From the cell containing the given text, extract its center point as [X, Y] coordinate. 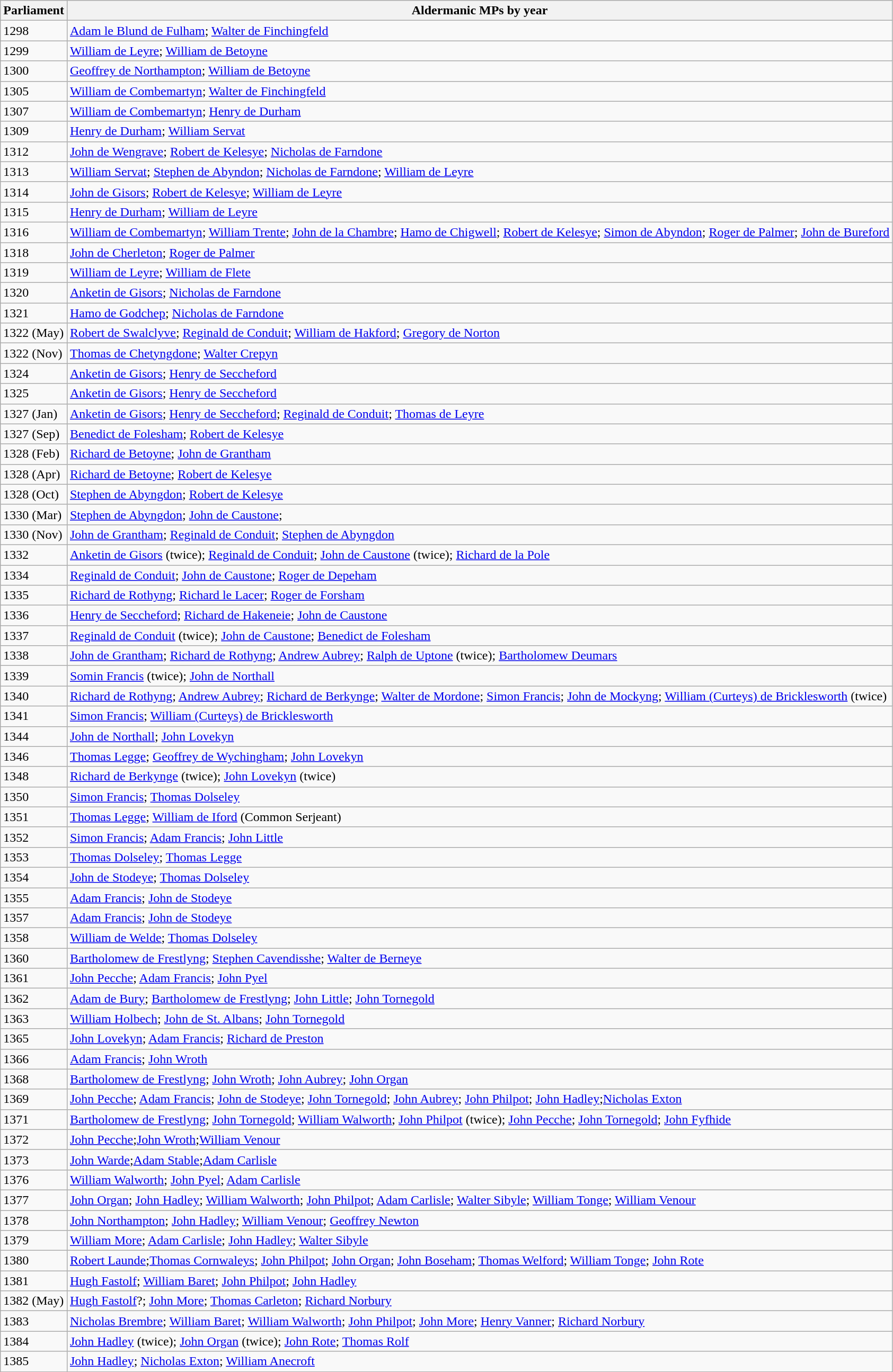
Thomas Dolseley; Thomas Legge [479, 857]
1369 [34, 1099]
Anketin de Gisors (twice); Reginald de Conduit; John de Caustone (twice); Richard de la Pole [479, 555]
Hugh Fastolf; William Baret; John Philpot; John Hadley [479, 1281]
1337 [34, 636]
John de Cherleton; Roger de Palmer [479, 253]
1320 [34, 293]
1379 [34, 1241]
William Walworth; John Pyel; Adam Carlisle [479, 1180]
1300 [34, 71]
1366 [34, 1059]
Simon Francis; William (Curteys) de Bricklesworth [479, 716]
1339 [34, 676]
1322 (May) [34, 333]
Thomas Legge; Geoffrey de Wychingham; John Lovekyn [479, 756]
John de Wengrave; Robert de Kelesye; Nicholas de Farndone [479, 152]
Richard de Betoyne; Robert de Kelesye [479, 474]
Robert Launde;Thomas Cornwaleys; John Philpot; John Organ; John Boseham; Thomas Welford; William Tonge; John Rote [479, 1261]
1330 (Mar) [34, 514]
1363 [34, 1019]
1336 [34, 616]
1299 [34, 51]
1362 [34, 999]
John de Northall; John Lovekyn [479, 736]
1313 [34, 172]
1328 (Apr) [34, 474]
1332 [34, 555]
1381 [34, 1281]
Henry de Seccheford; Richard de Hakeneie; John de Caustone [479, 616]
1338 [34, 656]
William de Combemartyn; Henry de Durham [479, 111]
Anketin de Gisors; Henry de Seccheford; Reginald de Conduit; Thomas de Leyre [479, 414]
1327 (Sep) [34, 434]
1368 [34, 1079]
1312 [34, 152]
Reginald de Conduit (twice); John de Caustone; Benedict de Folesham [479, 636]
Stephen de Abyngdon; Robert de Kelesye [479, 494]
1309 [34, 131]
Hugh Fastolf?; John More; Thomas Carleton; Richard Norbury [479, 1301]
1348 [34, 777]
1350 [34, 797]
1316 [34, 232]
Nicholas Brembre; William Baret; William Walworth; John Philpot; John More; Henry Vanner; Richard Norbury [479, 1321]
Richard de Rothyng; Andrew Aubrey; Richard de Berkynge; Walter de Mordone; Simon Francis; John de Mockyng; William (Curteys) de Bricklesworth (twice) [479, 696]
1324 [34, 373]
John Pecche; Adam Francis; John de Stodeye; John Tornegold; John Aubrey; John Philpot; John Hadley;Nicholas Exton [479, 1099]
John de Stodeye; Thomas Dolseley [479, 877]
Henry de Durham; William de Leyre [479, 212]
1305 [34, 91]
Benedict de Folesham; Robert de Kelesye [479, 434]
1344 [34, 736]
Adam de Bury; Bartholomew de Frestlyng; John Little; John Tornegold [479, 999]
1353 [34, 857]
1298 [34, 31]
John de Grantham; Richard de Rothyng; Andrew Aubrey; Ralph de Uptone (twice); Bartholomew Deumars [479, 656]
William de Welde; Thomas Dolseley [479, 938]
Richard de Berkynge (twice); John Lovekyn (twice) [479, 777]
Anketin de Gisors; Nicholas de Farndone [479, 293]
Geoffrey de Northampton; William de Betoyne [479, 71]
Parliament [34, 11]
1378 [34, 1220]
1321 [34, 313]
1346 [34, 756]
Bartholomew de Frestlyng; John Tornegold; William Walworth; John Philpot (twice); John Pecche; John Tornegold; John Fyfhide [479, 1119]
1341 [34, 716]
1372 [34, 1139]
1318 [34, 253]
John Pecche; Adam Francis; John Pyel [479, 978]
Adam le Blund de Fulham; Walter de Finchingfeld [479, 31]
John Warde;Adam Stable;Adam Carlisle [479, 1160]
1325 [34, 394]
1384 [34, 1341]
William Servat; Stephen de Abyndon; Nicholas de Farndone; William de Leyre [479, 172]
William de Combemartyn; William Trente; John de la Chambre; Hamo de Chigwell; Robert de Kelesye; Simon de Abyndon; Roger de Palmer; John de Bureford [479, 232]
1315 [34, 212]
John Hadley (twice); John Organ (twice); John Rote; Thomas Rolf [479, 1341]
William More; Adam Carlisle; John Hadley; Walter Sibyle [479, 1241]
Stephen de Abyngdon; John de Caustone; [479, 514]
1319 [34, 273]
Henry de Durham; William Servat [479, 131]
John Pecche;John Wroth;William Venour [479, 1139]
1358 [34, 938]
1357 [34, 918]
William Holbech; John de St. Albans; John Tornegold [479, 1019]
William de Leyre; William de Flete [479, 273]
1382 (May) [34, 1301]
Bartholomew de Frestlyng; John Wroth; John Aubrey; John Organ [479, 1079]
1365 [34, 1039]
Thomas de Chetyngdone; Walter Crepyn [479, 353]
1380 [34, 1261]
1330 (Nov) [34, 534]
1377 [34, 1200]
John de Gisors; Robert de Kelesye; William de Leyre [479, 192]
1360 [34, 958]
Adam Francis; John Wroth [479, 1059]
1327 (Jan) [34, 414]
1355 [34, 898]
1361 [34, 978]
1376 [34, 1180]
1307 [34, 111]
1385 [34, 1361]
William de Leyre; William de Betoyne [479, 51]
1335 [34, 595]
1373 [34, 1160]
Somin Francis (twice); John de Northall [479, 676]
1352 [34, 837]
1340 [34, 696]
Hamo de Godchep; Nicholas de Farndone [479, 313]
1334 [34, 575]
Richard de Betoyne; John de Grantham [479, 454]
1371 [34, 1119]
Richard de Rothyng; Richard le Lacer; Roger de Forsham [479, 595]
Simon Francis; Thomas Dolseley [479, 797]
1314 [34, 192]
John Hadley; Nicholas Exton; William Anecroft [479, 1361]
John Lovekyn; Adam Francis; Richard de Preston [479, 1039]
John Northampton; John Hadley; William Venour; Geoffrey Newton [479, 1220]
1383 [34, 1321]
1322 (Nov) [34, 353]
Reginald de Conduit; John de Caustone; Roger de Depeham [479, 575]
Bartholomew de Frestlyng; Stephen Cavendisshe; Walter de Berneye [479, 958]
William de Combemartyn; Walter de Finchingfeld [479, 91]
Robert de Swalclyve; Reginald de Conduit; William de Hakford; Gregory de Norton [479, 333]
Thomas Legge; William de Iford (Common Serjeant) [479, 817]
1328 (Oct) [34, 494]
John de Grantham; Reginald de Conduit; Stephen de Abyngdon [479, 534]
Aldermanic MPs by year [479, 11]
1354 [34, 877]
1351 [34, 817]
Simon Francis; Adam Francis; John Little [479, 837]
1328 (Feb) [34, 454]
John Organ; John Hadley; William Walworth; John Philpot; Adam Carlisle; Walter Sibyle; William Tonge; William Venour [479, 1200]
